Return the [X, Y] coordinate for the center point of the cell that contains the specified text.  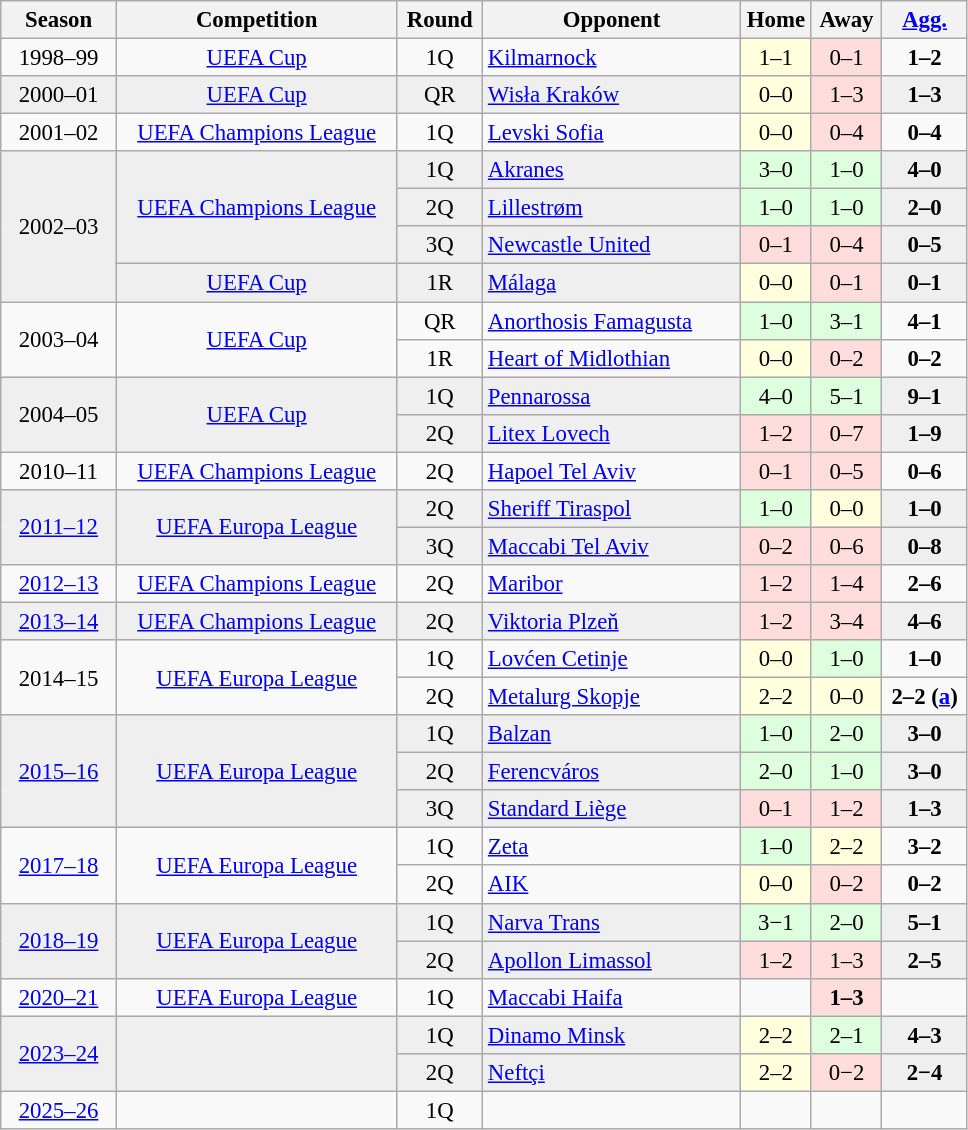
2–1 [846, 1035]
2–2 (a) [925, 697]
Opponent [612, 20]
0−2 [846, 1073]
2017–18 [59, 866]
Balzan [612, 734]
0–8 [925, 546]
2−4 [925, 1073]
Levski Sofia [612, 133]
3−1 [776, 922]
Competition [256, 20]
Newcastle United [612, 245]
1–9 [925, 433]
2011–12 [59, 528]
Heart of Midlothian [612, 358]
Agg. [925, 20]
2002–03 [59, 226]
2018–19 [59, 940]
2004–05 [59, 414]
Litex Lovech [612, 433]
Pennarossa [612, 396]
Metalurg Skopje [612, 697]
Hapoel Tel Aviv [612, 471]
2015–16 [59, 772]
Kilmarnock [612, 58]
Round [440, 20]
Ferencváros [612, 772]
9–1 [925, 396]
Maribor [612, 584]
AIK [612, 885]
2023–24 [59, 1054]
Home [776, 20]
Neftçi [612, 1073]
Sheriff Tiraspol [612, 509]
0–7 [846, 433]
Wisła Kraków [612, 95]
Lovćen Cetinje [612, 659]
2010–11 [59, 471]
Málaga [612, 283]
1998–99 [59, 58]
Maccabi Tel Aviv [612, 546]
Zeta [612, 847]
3–2 [925, 847]
2014–15 [59, 678]
Lillestrøm [612, 208]
3–4 [846, 621]
Apollon Limassol [612, 960]
1–1 [776, 58]
Away [846, 20]
Dinamo Minsk [612, 1035]
4–3 [925, 1035]
2001–02 [59, 133]
Viktoria Plzeň [612, 621]
2025–26 [59, 1110]
Narva Trans [612, 922]
Season [59, 20]
Standard Liège [612, 809]
2012–13 [59, 584]
2013–14 [59, 621]
2000–01 [59, 95]
4–1 [925, 321]
4–6 [925, 621]
Maccabi Haifa [612, 997]
2–6 [925, 584]
2003–04 [59, 340]
3–1 [846, 321]
Akranes [612, 170]
1–4 [846, 584]
Anorthosis Famagusta [612, 321]
2–5 [925, 960]
2020–21 [59, 997]
